Extract the (x, y) coordinate from the center of the cell holding the provided text.  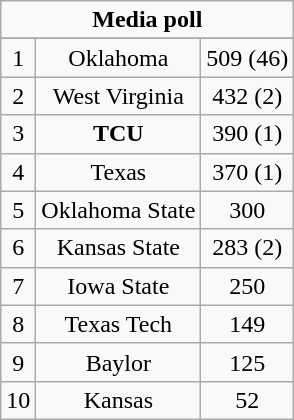
6 (18, 248)
509 (46) (248, 58)
432 (2) (248, 96)
5 (18, 210)
300 (248, 210)
1 (18, 58)
Media poll (148, 20)
149 (248, 324)
283 (2) (248, 248)
9 (18, 362)
52 (248, 400)
4 (18, 172)
West Virginia (118, 96)
Texas (118, 172)
3 (18, 134)
Iowa State (118, 286)
Oklahoma State (118, 210)
390 (1) (248, 134)
370 (1) (248, 172)
Kansas State (118, 248)
2 (18, 96)
Kansas (118, 400)
10 (18, 400)
8 (18, 324)
Baylor (118, 362)
7 (18, 286)
TCU (118, 134)
250 (248, 286)
125 (248, 362)
Oklahoma (118, 58)
Texas Tech (118, 324)
